Locate the cell with the specified text and output its (x, y) center coordinate. 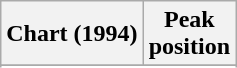
Chart (1994) (72, 34)
Peak position (189, 34)
